Capture the cell that displays the provided text and extract its [x, y] central coordinate. 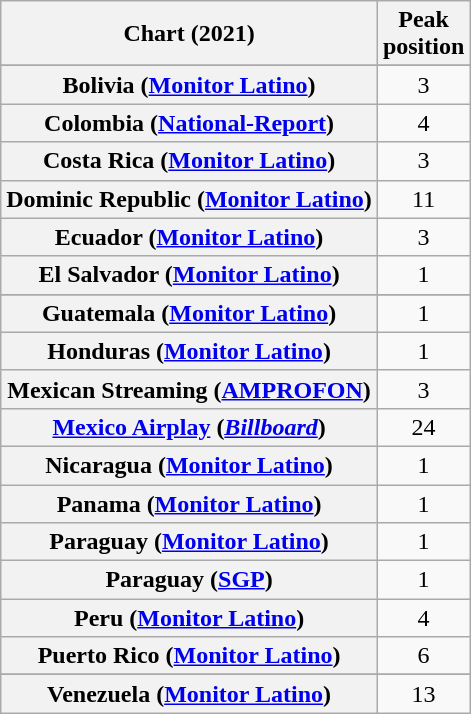
11 [423, 199]
Chart (2021) [190, 34]
El Salvador (Monitor Latino) [190, 275]
Costa Rica (Monitor Latino) [190, 161]
Paraguay (SGP) [190, 580]
Mexico Airplay (Billboard) [190, 427]
Bolivia (Monitor Latino) [190, 85]
Panama (Monitor Latino) [190, 503]
6 [423, 656]
Ecuador (Monitor Latino) [190, 237]
Venezuela (Monitor Latino) [190, 694]
24 [423, 427]
Colombia (National-Report) [190, 123]
Nicaragua (Monitor Latino) [190, 465]
Mexican Streaming (AMPROFON) [190, 389]
Peakposition [423, 34]
Honduras (Monitor Latino) [190, 351]
Peru (Monitor Latino) [190, 618]
Paraguay (Monitor Latino) [190, 542]
Guatemala (Monitor Latino) [190, 313]
Dominic Republic (Monitor Latino) [190, 199]
Puerto Rico (Monitor Latino) [190, 656]
13 [423, 694]
